Output the [X, Y] coordinate of the center of the cell containing the given text.  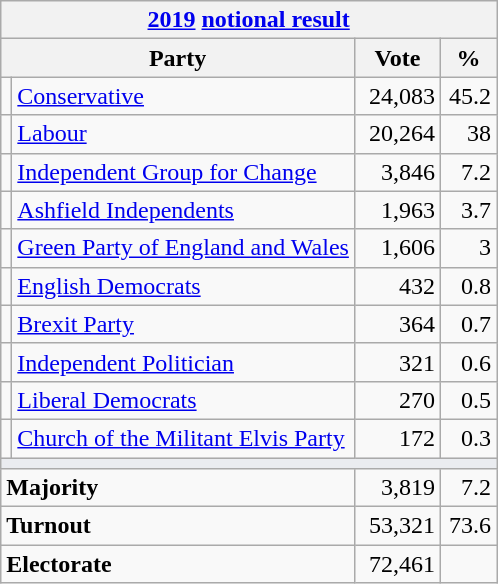
172 [397, 438]
1,606 [397, 248]
Turnout [178, 526]
3 [468, 248]
0.5 [468, 400]
0.3 [468, 438]
38 [468, 134]
% [468, 58]
0.7 [468, 324]
Vote [397, 58]
Independent Politician [184, 362]
20,264 [397, 134]
3,819 [397, 488]
321 [397, 362]
English Democrats [184, 286]
Conservative [184, 96]
45.2 [468, 96]
432 [397, 286]
3.7 [468, 210]
1,963 [397, 210]
Electorate [178, 564]
Independent Group for Change [184, 172]
Brexit Party [184, 324]
24,083 [397, 96]
Ashfield Independents [184, 210]
3,846 [397, 172]
270 [397, 400]
Majority [178, 488]
364 [397, 324]
73.6 [468, 526]
0.8 [468, 286]
0.6 [468, 362]
Labour [184, 134]
Party [178, 58]
Green Party of England and Wales [184, 248]
Liberal Democrats [184, 400]
2019 notional result [249, 20]
72,461 [397, 564]
53,321 [397, 526]
Church of the Militant Elvis Party [184, 438]
